Locate the cell with the specified text and output its (X, Y) center coordinate. 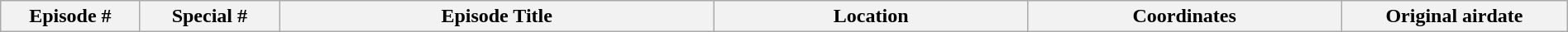
Coordinates (1184, 16)
Episode # (70, 16)
Special # (209, 16)
Location (872, 16)
Original airdate (1455, 16)
Episode Title (497, 16)
